Scan for the cell matching the given text and deliver its [x, y] coordinate at center. 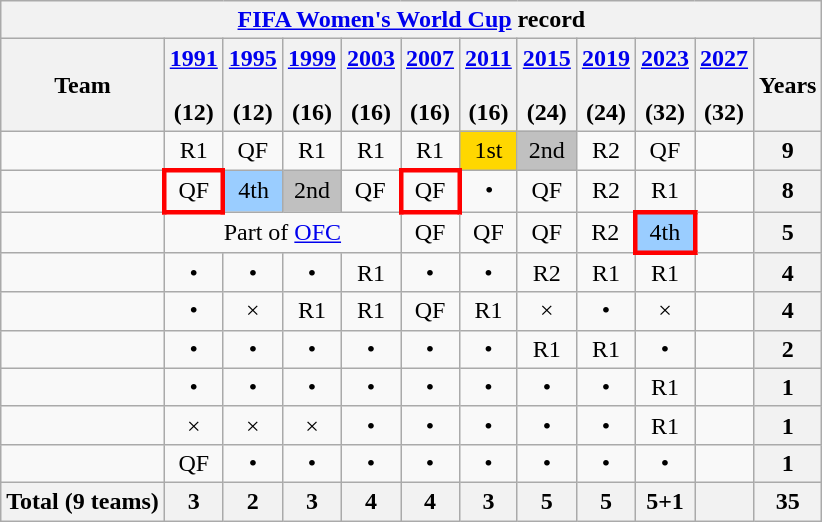
2003(16) [370, 85]
1999(16) [312, 85]
8 [788, 190]
2027(32) [724, 85]
1991(12) [194, 85]
Total (9 teams) [83, 501]
1st [489, 151]
2023 (32) [664, 85]
Years [788, 85]
2019(24) [606, 85]
2015 (24) [546, 85]
9 [788, 151]
Team [83, 85]
2011(16) [489, 85]
5+1 [664, 501]
2007(16) [430, 85]
1995(12) [252, 85]
35 [788, 501]
FIFA Women's World Cup record [412, 20]
Part of OFC [282, 232]
